Extract the [x, y] coordinate from the center of the cell holding the provided text.  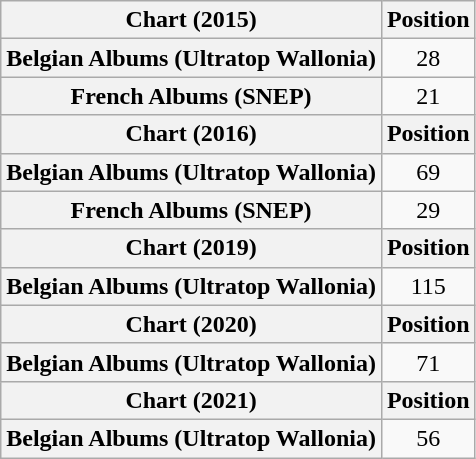
Chart (2015) [192, 20]
Chart (2020) [192, 324]
21 [428, 96]
Chart (2021) [192, 400]
Chart (2019) [192, 248]
69 [428, 172]
56 [428, 438]
71 [428, 362]
28 [428, 58]
115 [428, 286]
Chart (2016) [192, 134]
29 [428, 210]
